Output the (X, Y) coordinate of the center of the cell containing the given text.  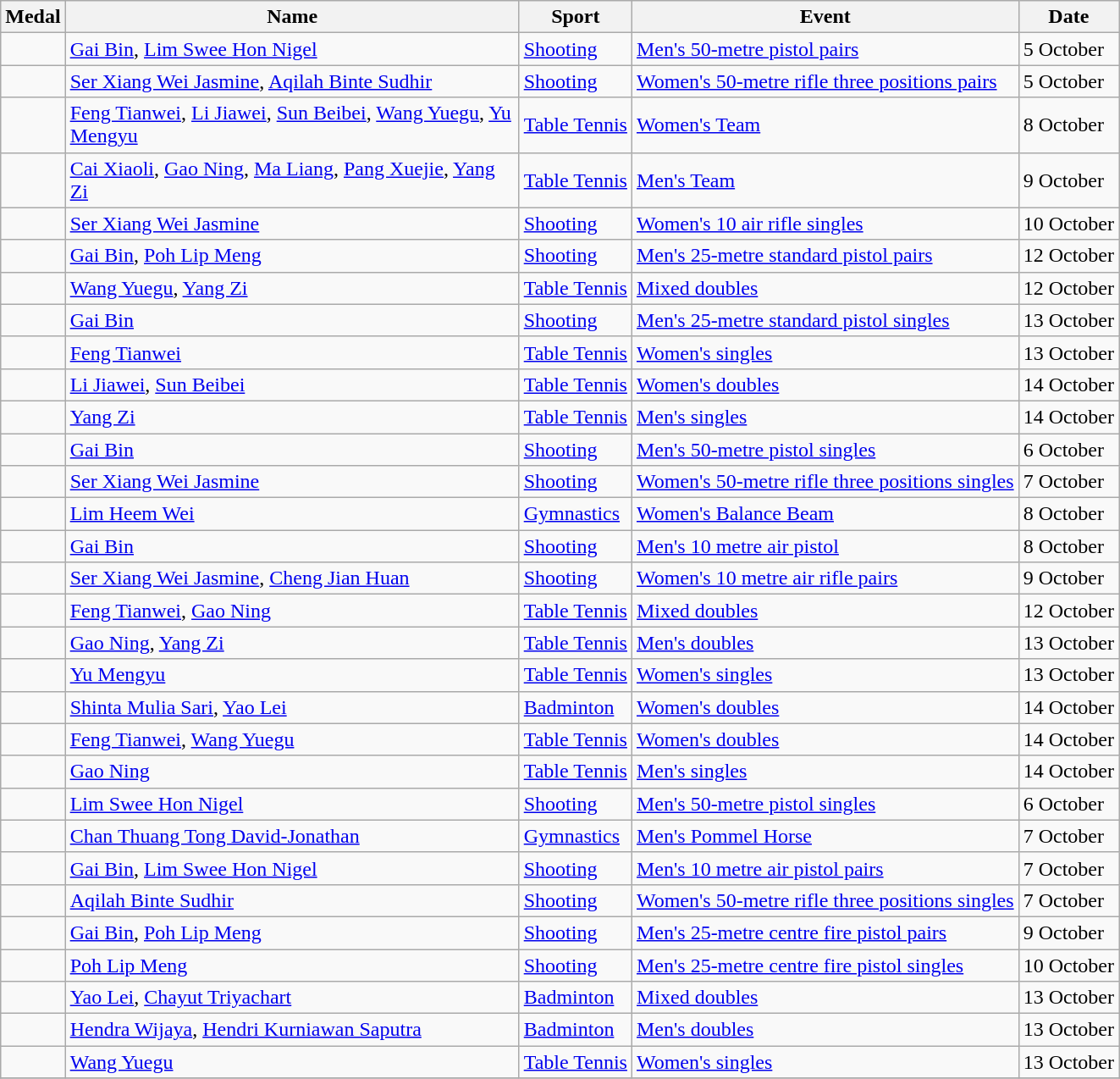
Lim Heem Wei (292, 514)
Event (825, 17)
Yao Lei, Chayut Triyachart (292, 998)
Ser Xiang Wei Jasmine, Cheng Jian Huan (292, 578)
Gao Ning (292, 772)
Men's 25-metre standard pistol singles (825, 320)
Men's 25-metre centre fire pistol pairs (825, 932)
Li Jiawei, Sun Beibei (292, 385)
Men's 50-metre pistol pairs (825, 49)
Feng Tianwei (292, 352)
Date (1068, 17)
Feng Tianwei, Li Jiawei, Sun Beibei, Wang Yuegu, Yu Mengyu (292, 125)
Men's 25-metre centre fire pistol singles (825, 965)
Yu Mengyu (292, 675)
Name (292, 17)
Men's Team (825, 180)
Women's 10 metre air rifle pairs (825, 578)
Women's 50-metre rifle three positions pairs (825, 81)
Wang Yuegu (292, 1062)
Aqilah Binte Sudhir (292, 900)
Women's 10 air rifle singles (825, 224)
Cai Xiaoli, Gao Ning, Ma Liang, Pang Xuejie, Yang Zi (292, 180)
Men's Pommel Horse (825, 836)
Ser Xiang Wei Jasmine, Aqilah Binte Sudhir (292, 81)
Gao Ning, Yang Zi (292, 643)
Lim Swee Hon Nigel (292, 804)
Men's 10 metre air pistol pairs (825, 868)
Feng Tianwei, Wang Yuegu (292, 739)
Shinta Mulia Sari, Yao Lei (292, 707)
Men's 25-metre standard pistol pairs (825, 256)
Men's 10 metre air pistol (825, 546)
Women's Team (825, 125)
Chan Thuang Tong David-Jonathan (292, 836)
Poh Lip Meng (292, 965)
Women's Balance Beam (825, 514)
Sport (576, 17)
Feng Tianwei, Gao Ning (292, 611)
Yang Zi (292, 417)
Wang Yuegu, Yang Zi (292, 288)
Medal (33, 17)
Hendra Wijaya, Hendri Kurniawan Saputra (292, 1030)
